Extract the (X, Y) coordinate from the center of the cell holding the provided text.  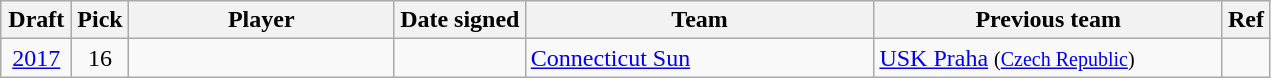
Draft (36, 20)
Connecticut Sun (700, 58)
Date signed (460, 20)
Ref (1246, 20)
Player (261, 20)
USK Praha (Czech Republic) (1048, 58)
Pick (100, 20)
Team (700, 20)
Previous team (1048, 20)
16 (100, 58)
2017 (36, 58)
